Determine the (x, y) coordinate at the center of the cell enclosing the given text.  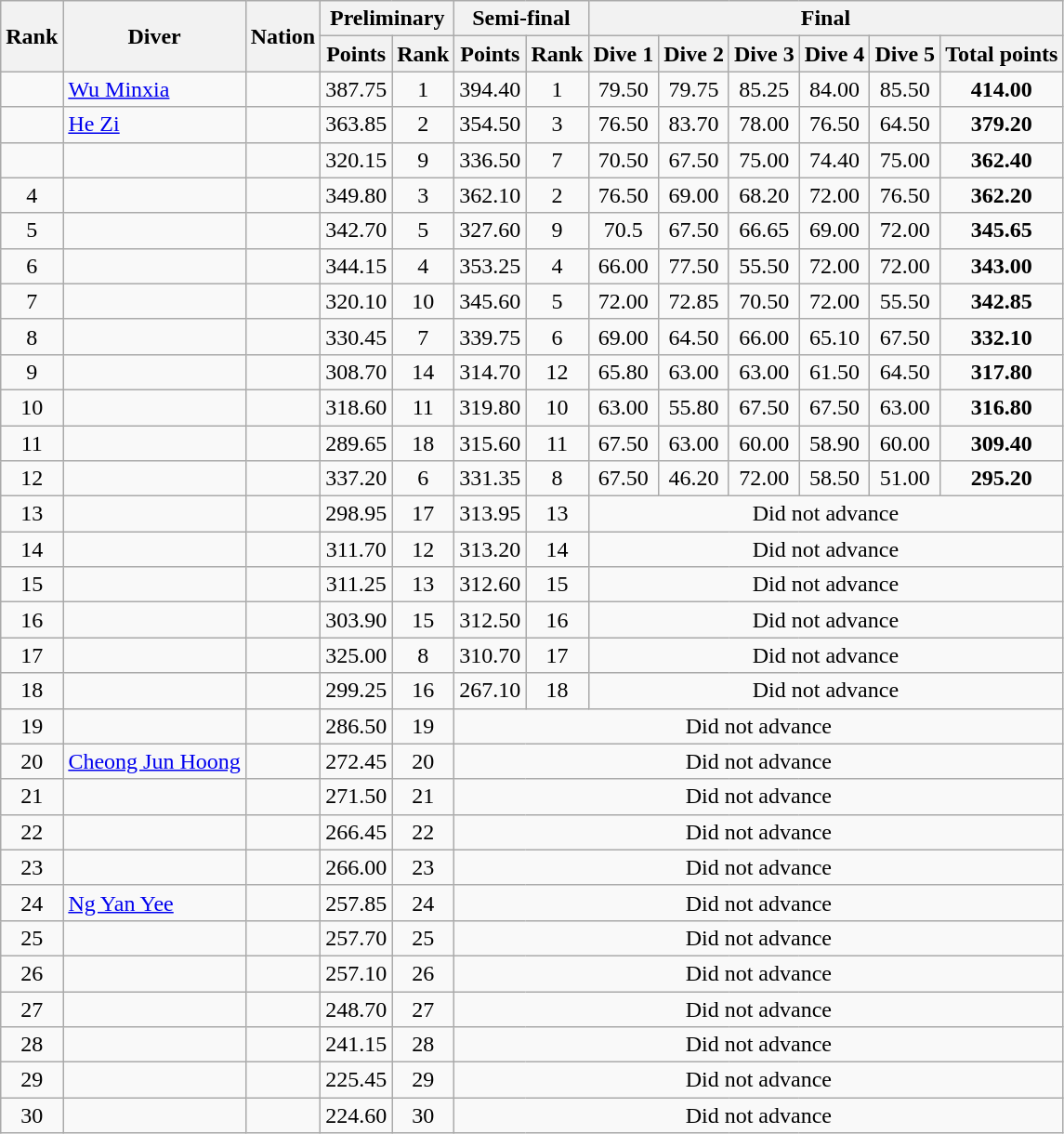
345.60 (491, 301)
271.50 (357, 797)
257.70 (357, 938)
241.15 (357, 1045)
319.80 (491, 407)
83.70 (694, 125)
65.80 (624, 372)
Preliminary (388, 19)
68.20 (764, 195)
312.50 (491, 620)
318.60 (357, 407)
84.00 (834, 89)
225.45 (357, 1080)
315.60 (491, 443)
295.20 (1002, 479)
257.85 (357, 903)
Dive 4 (834, 54)
311.70 (357, 549)
79.75 (694, 89)
65.10 (834, 336)
327.60 (491, 231)
224.60 (357, 1115)
248.70 (357, 1009)
414.00 (1002, 89)
308.70 (357, 372)
299.25 (357, 691)
343.00 (1002, 266)
257.10 (357, 973)
286.50 (357, 726)
58.90 (834, 443)
72.85 (694, 301)
309.40 (1002, 443)
55.80 (694, 407)
Dive 5 (905, 54)
311.25 (357, 585)
Ng Yan Yee (154, 903)
46.20 (694, 479)
He Zi (154, 125)
272.45 (357, 761)
289.65 (357, 443)
337.20 (357, 479)
330.45 (357, 336)
387.75 (357, 89)
362.20 (1002, 195)
394.40 (491, 89)
Diver (154, 36)
85.50 (905, 89)
379.20 (1002, 125)
336.50 (491, 160)
320.10 (357, 301)
332.10 (1002, 336)
Semi-final (521, 19)
Total points (1002, 54)
349.80 (357, 195)
74.40 (834, 160)
267.10 (491, 691)
342.70 (357, 231)
79.50 (624, 89)
266.45 (357, 832)
314.70 (491, 372)
353.25 (491, 266)
Cheong Jun Hoong (154, 761)
303.90 (357, 620)
312.60 (491, 585)
316.80 (1002, 407)
345.65 (1002, 231)
Dive 1 (624, 54)
Final (825, 19)
298.95 (357, 514)
Nation (282, 36)
317.80 (1002, 372)
70.5 (624, 231)
362.10 (491, 195)
310.70 (491, 655)
85.25 (764, 89)
51.00 (905, 479)
313.20 (491, 549)
266.00 (357, 867)
344.15 (357, 266)
331.35 (491, 479)
325.00 (357, 655)
313.95 (491, 514)
320.15 (357, 160)
77.50 (694, 266)
78.00 (764, 125)
342.85 (1002, 301)
339.75 (491, 336)
Dive 3 (764, 54)
362.40 (1002, 160)
58.50 (834, 479)
363.85 (357, 125)
Wu Minxia (154, 89)
66.65 (764, 231)
354.50 (491, 125)
61.50 (834, 372)
Dive 2 (694, 54)
